Locate the cell with the specified text and output its (X, Y) center coordinate. 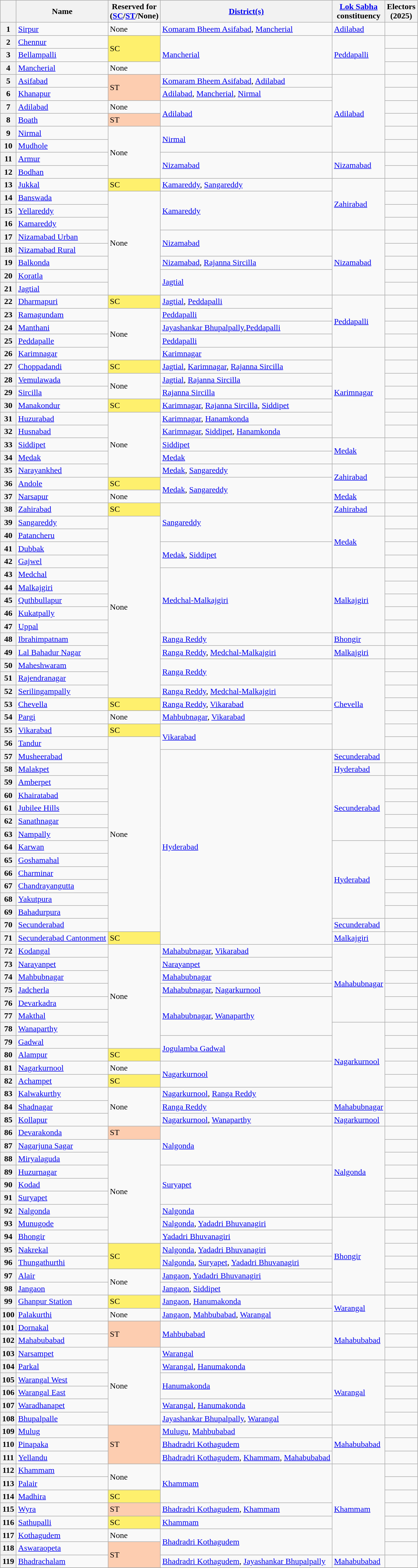
107 (8, 1405)
Banswada (62, 198)
Uppal (62, 626)
24 (8, 328)
16 (8, 224)
Palair (62, 1483)
Mahbubnagar, Vikarabad (247, 717)
2 (8, 42)
Pinapaka (62, 1444)
Armur (62, 159)
108 (8, 1418)
115 (8, 1509)
63 (8, 834)
Dornakal (62, 1327)
18 (8, 250)
Name (62, 12)
Gadwal (62, 1042)
114 (8, 1496)
31 (8, 419)
Bodhan (62, 172)
79 (8, 1042)
Quthbullapur (62, 600)
38 (8, 509)
Sirpur (62, 29)
Warangal East (62, 1392)
Peddapalle (62, 340)
19 (8, 263)
116 (8, 1522)
Parkal (62, 1366)
78 (8, 1029)
96 (8, 1263)
Wanaparthy (62, 1029)
Jadcherla (62, 990)
Ramagundam (62, 315)
26 (8, 353)
Mahabubnagar, Nagarkurnool (247, 990)
69 (8, 912)
Lok Sabhaconstituency (359, 12)
Kukatpally (62, 613)
100 (8, 1315)
50 (8, 665)
Narsapur (62, 496)
Nagarjuna Sagar (62, 1146)
Kodangal (62, 951)
53 (8, 704)
Huzurabad (62, 419)
65 (8, 860)
62 (8, 821)
Asifabad (62, 81)
Patancheru (62, 535)
59 (8, 782)
94 (8, 1237)
Bhadradri Kothagudem, Khammam, Mahabubabad (247, 1457)
7 (8, 107)
73 (8, 964)
Wyra (62, 1509)
Medchal (62, 574)
43 (8, 574)
Bellampalli (62, 55)
8 (8, 120)
Goshamahal (62, 860)
Khanapur (62, 94)
49 (8, 652)
117 (8, 1535)
Ghanpur Station (62, 1302)
Electors(2025) (401, 12)
84 (8, 1107)
Munugode (62, 1224)
25 (8, 340)
28 (8, 380)
Dubbak (62, 548)
113 (8, 1483)
Kollapur (62, 1120)
Khairatabad (62, 795)
110 (8, 1444)
Secunderabad Cantonment (62, 938)
Chennur (62, 42)
80 (8, 1055)
Manakondur (62, 406)
Jayashankar Bhupalpally, Warangal (247, 1418)
Ibrahimpatnam (62, 639)
103 (8, 1353)
Jubilee Hills (62, 808)
Warangal West (62, 1379)
Ranga Reddy, Vikarabad (247, 704)
36 (8, 483)
99 (8, 1302)
13 (8, 185)
Yellandu (62, 1457)
Koratla (62, 276)
Alampur (62, 1055)
92 (8, 1211)
Jangaon, Hanumakonda (247, 1302)
Nagarkurnool, Wanaparthy (247, 1120)
105 (8, 1379)
88 (8, 1159)
33 (8, 445)
85 (8, 1120)
Medchal-Malkajgiri (247, 600)
58 (8, 769)
15 (8, 211)
23 (8, 315)
Nampally (62, 834)
Mahbubabad (247, 1334)
52 (8, 691)
111 (8, 1457)
30 (8, 406)
Kalwakurthy (62, 1094)
Karwan (62, 847)
District(s) (247, 12)
56 (8, 743)
57 (8, 756)
95 (8, 1250)
Jayashankar Bhupalpally,Peddapalli (247, 328)
Nakrekal (62, 1250)
29 (8, 393)
54 (8, 717)
Boath (62, 120)
Mulugu, Mahbubabad (247, 1432)
Andole (62, 483)
22 (8, 302)
21 (8, 289)
Mudhole (62, 146)
91 (8, 1197)
42 (8, 561)
Hanumakonda (247, 1386)
Adilabad, Mancherial, Nirmal (247, 94)
Bhadradri Kothagudem, Khammam (247, 1509)
Mahbubnagar (62, 977)
Bhadrachalam (62, 1561)
4 (8, 68)
77 (8, 1016)
Sircilla (62, 393)
Yadadri Bhuvanagiri (247, 1237)
35 (8, 470)
Husnabad (62, 432)
47 (8, 626)
20 (8, 276)
Vemulawada (62, 380)
Chandrayangutta (62, 886)
Choppadandi (62, 366)
102 (8, 1340)
Alair (62, 1276)
Nagarkurnool, Ranga Reddy (247, 1094)
81 (8, 1068)
Madhira (62, 1496)
Medak, Siddipet (247, 555)
Jangaon, Mahbubabad, Warangal (247, 1315)
Mahabubnagar, Vikarabad (247, 951)
51 (8, 678)
68 (8, 899)
Aswaraopeta (62, 1548)
55 (8, 730)
64 (8, 847)
Amberpet (62, 782)
82 (8, 1081)
27 (8, 366)
Tandur (62, 743)
74 (8, 977)
75 (8, 990)
Thungathurthi (62, 1263)
11 (8, 159)
Malakpet (62, 769)
Mahabubnagar, Wanaparthy (247, 1016)
6 (8, 94)
Jangaon (62, 1289)
Karimnagar, Hanamkonda (247, 419)
Karimnagar, Rajanna Sircilla, Siddipet (247, 406)
Yakutpura (62, 899)
45 (8, 600)
Sathupalli (62, 1522)
Achampet (62, 1081)
Nalgonda, Suryapet, Yadadri Bhuvanagiri (247, 1263)
Miryalaguda (62, 1159)
101 (8, 1327)
Mulug (62, 1432)
119 (8, 1561)
71 (8, 938)
Kamareddy, Sangareddy (247, 185)
Maheshwaram (62, 665)
9 (8, 133)
89 (8, 1172)
46 (8, 613)
70 (8, 925)
97 (8, 1276)
Narsampet (62, 1353)
Yellareddy (62, 211)
Jagtial, Rajanna Sircilla (247, 380)
Komaram Bheem Asifabad, Adilabad (247, 81)
93 (8, 1224)
Gajwel (62, 561)
32 (8, 432)
Reserved for(SC/ST/None) (134, 12)
109 (8, 1432)
5 (8, 81)
Narayankhed (62, 470)
Rajanna Sircilla (247, 393)
Serilingampally (62, 691)
98 (8, 1289)
90 (8, 1185)
12 (8, 172)
Bhupalpalle (62, 1418)
Balkonda (62, 263)
Nizamabad Urban (62, 237)
Palakurthi (62, 1315)
44 (8, 587)
39 (8, 522)
Dharmapuri (62, 302)
14 (8, 198)
3 (8, 55)
40 (8, 535)
Rajendranagar (62, 678)
Makthal (62, 1016)
Manthani (62, 328)
Jagtial, Peddapalli (247, 302)
61 (8, 808)
Sanathnagar (62, 821)
67 (8, 886)
41 (8, 548)
76 (8, 1003)
87 (8, 1146)
Musheerabad (62, 756)
112 (8, 1470)
Devarkadra (62, 1003)
Jagtial, Karimnagar, Rajanna Sircilla (247, 366)
Nizamabad, Rajanna Sircilla (247, 263)
Jangaon, Siddipet (247, 1289)
Devarakonda (62, 1133)
Lal Bahadur Nagar (62, 652)
Waradhanapet (62, 1405)
Bhadradri Kothagudem, Jayashankar Bhupalpally (247, 1561)
Huzurnagar (62, 1172)
Shadnagar (62, 1107)
86 (8, 1133)
72 (8, 951)
Jangaon, Yadadri Bhuvanagiri (247, 1276)
Karimnagar, Siddipet, Hanamkonda (247, 432)
Jukkal (62, 185)
Pargi (62, 717)
37 (8, 496)
Komaram Bheem Asifabad, Mancherial (247, 29)
Jogulamba Gadwal (247, 1048)
118 (8, 1548)
104 (8, 1366)
Charminar (62, 873)
34 (8, 458)
Bahadurpura (62, 912)
10 (8, 146)
Kodad (62, 1185)
48 (8, 639)
Kothagudem (62, 1535)
1 (8, 29)
83 (8, 1094)
106 (8, 1392)
17 (8, 237)
66 (8, 873)
Nizamabad Rural (62, 250)
60 (8, 795)
